Output the (X, Y) coordinate of the center of the cell containing the given text.  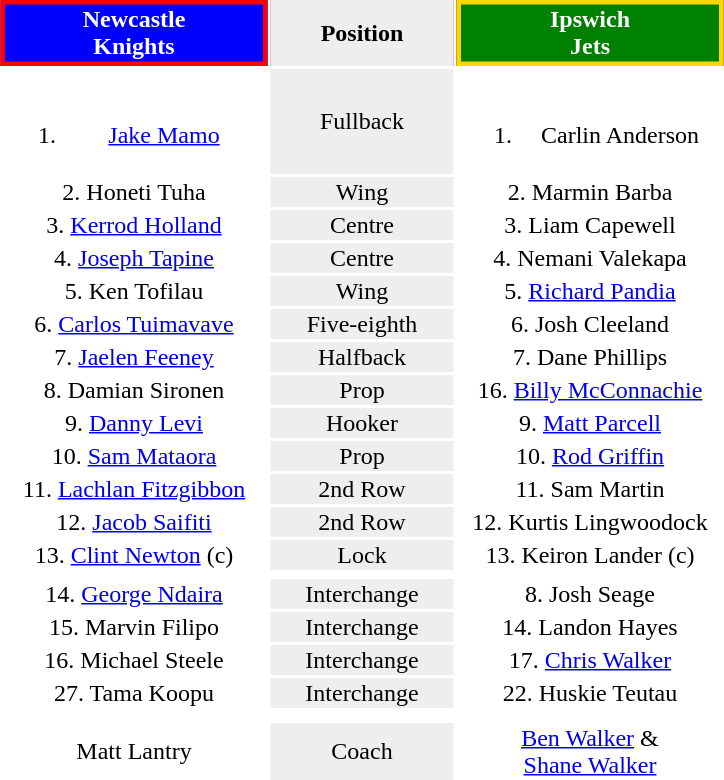
Matt Lantry (134, 752)
22. Huskie Teutau (590, 693)
10. Sam Mataora (134, 456)
5. Ken Tofilau (134, 291)
16. Billy McConnachie (590, 390)
Five-eighth (362, 324)
10. Rod Griffin (590, 456)
17. Chris Walker (590, 660)
Lock (362, 555)
5. Richard Pandia (590, 291)
2. Marmin Barba (590, 192)
IpswichJets (590, 33)
9. Matt Parcell (590, 423)
14. George Ndaira (134, 594)
3. Liam Capewell (590, 225)
11. Lachlan Fitzgibbon (134, 489)
Hooker (362, 423)
16. Michael Steele (134, 660)
3. Kerrod Holland (134, 225)
11. Sam Martin (590, 489)
15. Marvin Filipo (134, 627)
14. Landon Hayes (590, 627)
Position (362, 33)
13. Keiron Lander (c) (590, 555)
6. Carlos Tuimavave (134, 324)
Coach (362, 752)
2. Honeti Tuha (134, 192)
Fullback (362, 122)
NewcastleKnights (134, 33)
4. Joseph Tapine (134, 258)
7. Jaelen Feeney (134, 357)
6. Josh Cleeland (590, 324)
8. Damian Sironen (134, 390)
Jake Mamo (134, 122)
8. Josh Seage (590, 594)
7. Dane Phillips (590, 357)
9. Danny Levi (134, 423)
13. Clint Newton (c) (134, 555)
Halfback (362, 357)
12. Jacob Saifiti (134, 522)
27. Tama Koopu (134, 693)
Carlin Anderson (590, 122)
Ben Walker & Shane Walker (590, 752)
4. Nemani Valekapa (590, 258)
12. Kurtis Lingwoodock (590, 522)
